Detect which cell encompasses the target text, then output its [x, y] center coordinate. 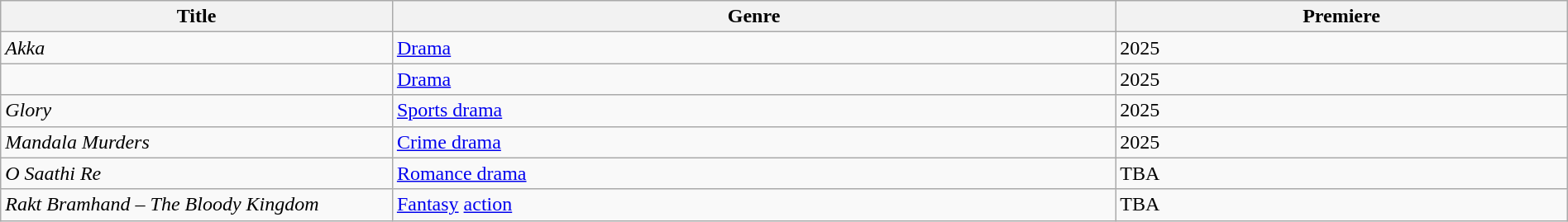
Genre [753, 17]
Glory [197, 111]
Title [197, 17]
Akka [197, 48]
Sports drama [753, 111]
O Saathi Re [197, 173]
Premiere [1341, 17]
Romance drama [753, 173]
Crime drama [753, 142]
Mandala Murders [197, 142]
Fantasy action [753, 205]
Rakt Bramhand – The Bloody Kingdom [197, 205]
